Extract the (X, Y) coordinate from the center of the cell holding the provided text.  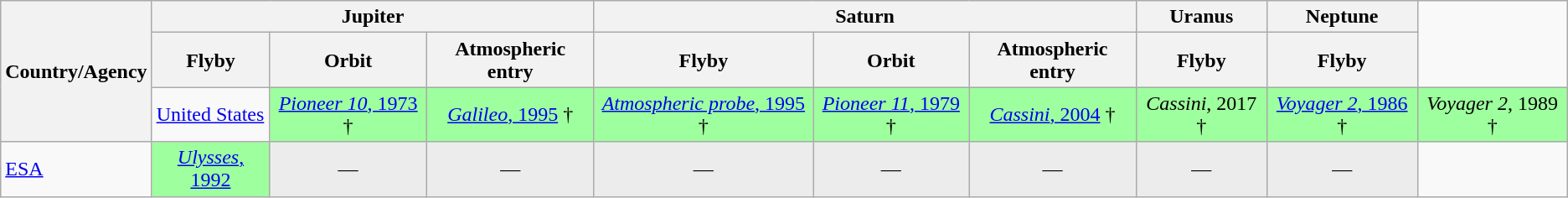
Pioneer 11, 1979 † (891, 114)
Jupiter (373, 17)
Voyager 2, 1989 † (1493, 114)
Saturn (864, 17)
Country/Agency (76, 71)
Uranus (1201, 17)
United States (211, 114)
Cassini, 2004 † (1053, 114)
Neptune (1342, 17)
Ulysses, 1992 (211, 169)
Pioneer 10, 1973 † (348, 114)
Atmospheric probe, 1995 † (704, 114)
Voyager 2, 1986 † (1342, 114)
Cassini, 2017 † (1201, 114)
ESA (76, 169)
Galileo, 1995 † (510, 114)
